Search for the cell housing the specified text and yield its [x, y] center coordinate. 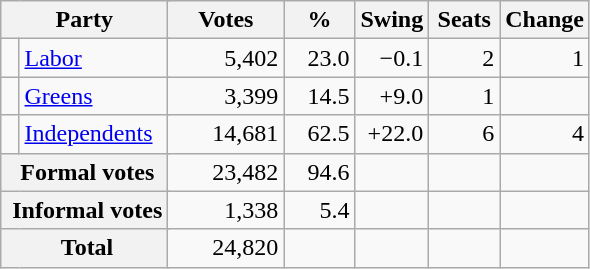
Formal votes [84, 172]
Seats [464, 20]
% [320, 20]
Total [84, 248]
Votes [226, 20]
Informal votes [84, 210]
23,482 [226, 172]
4 [545, 134]
94.6 [320, 172]
Labor [94, 58]
24,820 [226, 248]
Independents [94, 134]
14,681 [226, 134]
62.5 [320, 134]
14.5 [320, 96]
2 [464, 58]
+9.0 [392, 96]
6 [464, 134]
+22.0 [392, 134]
23.0 [320, 58]
Greens [94, 96]
−0.1 [392, 58]
3,399 [226, 96]
5,402 [226, 58]
Change [545, 20]
Swing [392, 20]
1,338 [226, 210]
5.4 [320, 210]
Party [84, 20]
